Search for the cell housing the specified text and yield its [x, y] center coordinate. 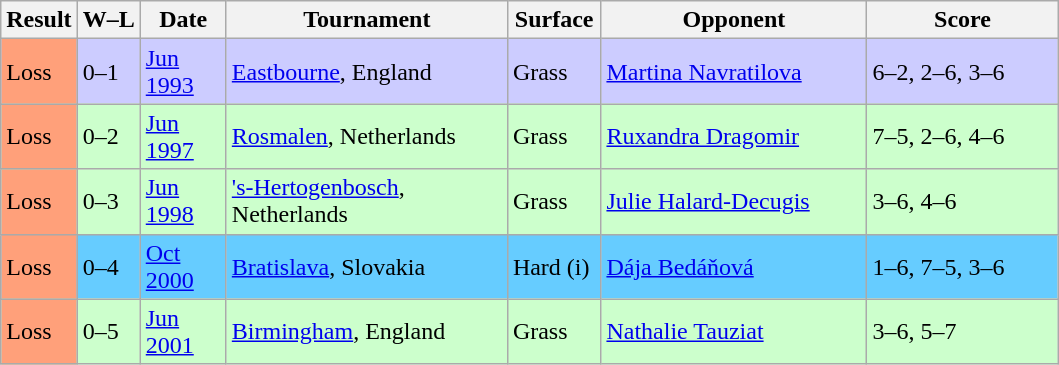
Tournament [366, 20]
Birmingham, England [366, 332]
1–6, 7–5, 3–6 [962, 266]
Rosmalen, Netherlands [366, 136]
Jun 1993 [183, 72]
Nathalie Tauziat [734, 332]
Oct 2000 [183, 266]
7–5, 2–6, 4–6 [962, 136]
Score [962, 20]
Ruxandra Dragomir [734, 136]
Opponent [734, 20]
W–L [108, 20]
3–6, 4–6 [962, 202]
Jun 2001 [183, 332]
's-Hertogenbosch, Netherlands [366, 202]
0–3 [108, 202]
Martina Navratilova [734, 72]
Eastbourne, England [366, 72]
Result [39, 20]
Julie Halard-Decugis [734, 202]
Surface [554, 20]
Dája Bedáňová [734, 266]
0–5 [108, 332]
Date [183, 20]
Bratislava, Slovakia [366, 266]
0–1 [108, 72]
0–4 [108, 266]
Hard (i) [554, 266]
Jun 1998 [183, 202]
6–2, 2–6, 3–6 [962, 72]
3–6, 5–7 [962, 332]
Jun 1997 [183, 136]
0–2 [108, 136]
